Scan for the cell matching the given text and deliver its [X, Y] coordinate at center. 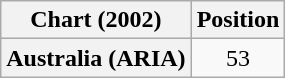
53 [238, 58]
Australia (ARIA) [96, 58]
Position [238, 20]
Chart (2002) [96, 20]
